Determine the [X, Y] coordinate at the center of the cell enclosing the given text.  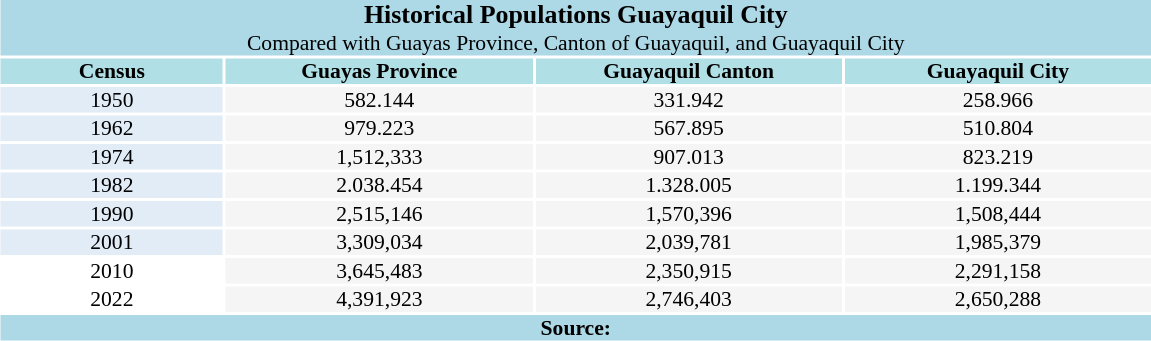
Guayaquil Canton [688, 71]
567.895 [688, 129]
2,291,158 [998, 271]
2,650,288 [998, 299]
582.144 [379, 100]
2022 [112, 299]
1,985,379 [998, 243]
1.328.005 [688, 185]
3,309,034 [379, 243]
2,039,781 [688, 243]
258.966 [998, 100]
1950 [112, 100]
1,570,396 [688, 214]
Guayas Province [379, 71]
2010 [112, 271]
1,508,444 [998, 214]
1990 [112, 214]
3,645,483 [379, 271]
2,515,146 [379, 214]
1962 [112, 129]
2001 [112, 243]
823.219 [998, 157]
331.942 [688, 100]
2,350,915 [688, 271]
1,512,333 [379, 157]
4,391,923 [379, 299]
907.013 [688, 157]
Guayaquil City [998, 71]
979.223 [379, 129]
1982 [112, 185]
Census [112, 71]
1974 [112, 157]
Historical Populations Guayaquil CityCompared with Guayas Province, Canton of Guayaquil, and Guayaquil City [576, 28]
2.038.454 [379, 185]
2,746,403 [688, 299]
Source: [576, 328]
1.199.344 [998, 185]
510.804 [998, 129]
